Find where the given text appears and provide that cell's center as (x, y) coordinate. 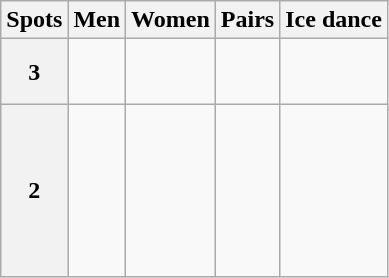
Spots (34, 20)
3 (34, 72)
Ice dance (334, 20)
Pairs (247, 20)
Women (171, 20)
2 (34, 190)
Men (97, 20)
